Extract the (X, Y) coordinate from the center of the cell holding the provided text.  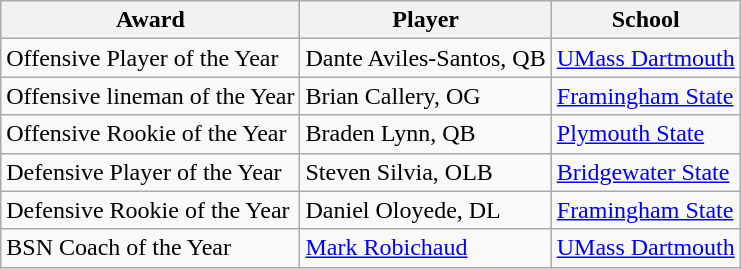
Award (150, 20)
Mark Robichaud (426, 248)
Steven Silvia, OLB (426, 172)
Bridgewater State (646, 172)
Player (426, 20)
Dante Aviles-Santos, QB (426, 58)
Defensive Rookie of the Year (150, 210)
Daniel Oloyede, DL (426, 210)
Offensive Rookie of the Year (150, 134)
Braden Lynn, QB (426, 134)
BSN Coach of the Year (150, 248)
Offensive lineman of the Year (150, 96)
Defensive Player of the Year (150, 172)
Brian Callery, OG (426, 96)
Offensive Player of the Year (150, 58)
School (646, 20)
Plymouth State (646, 134)
